Provide the (X, Y) coordinate of the cell's center where the given text is located.  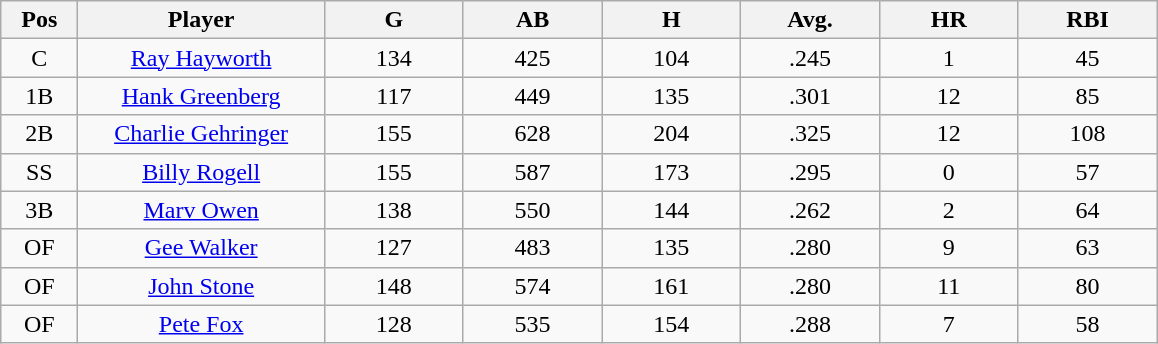
161 (672, 286)
449 (532, 96)
Billy Rogell (202, 172)
RBI (1088, 20)
AB (532, 20)
144 (672, 210)
.301 (810, 96)
.295 (810, 172)
1 (948, 58)
.288 (810, 324)
80 (1088, 286)
HR (948, 20)
Hank Greenberg (202, 96)
11 (948, 286)
425 (532, 58)
2B (40, 134)
9 (948, 248)
7 (948, 324)
3B (40, 210)
134 (394, 58)
SS (40, 172)
G (394, 20)
Ray Hayworth (202, 58)
.262 (810, 210)
138 (394, 210)
117 (394, 96)
58 (1088, 324)
.245 (810, 58)
535 (532, 324)
57 (1088, 172)
2 (948, 210)
45 (1088, 58)
John Stone (202, 286)
Marv Owen (202, 210)
204 (672, 134)
148 (394, 286)
Charlie Gehringer (202, 134)
0 (948, 172)
574 (532, 286)
Pete Fox (202, 324)
173 (672, 172)
64 (1088, 210)
628 (532, 134)
1B (40, 96)
C (40, 58)
104 (672, 58)
.325 (810, 134)
63 (1088, 248)
154 (672, 324)
127 (394, 248)
108 (1088, 134)
550 (532, 210)
128 (394, 324)
H (672, 20)
587 (532, 172)
Player (202, 20)
483 (532, 248)
Gee Walker (202, 248)
Pos (40, 20)
85 (1088, 96)
Avg. (810, 20)
